Scan for the cell matching the given text and deliver its [X, Y] coordinate at center. 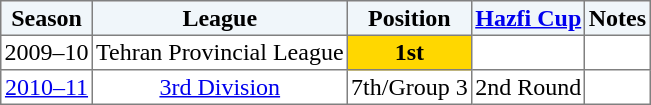
Position [409, 18]
2010–11 [47, 87]
Notes [618, 18]
Hazfi Cup [528, 18]
League [220, 18]
Season [47, 18]
3rd Division [220, 87]
1st [409, 52]
2nd Round [528, 87]
Tehran Provincial League [220, 52]
2009–10 [47, 52]
7th/Group 3 [409, 87]
